Find where the given text appears and provide that cell's center as [X, Y] coordinate. 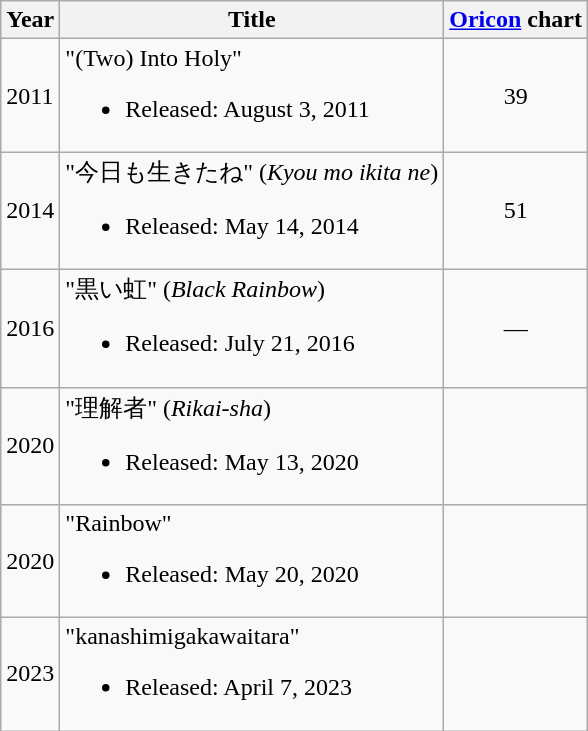
— [516, 328]
2014 [30, 211]
Oricon chart [516, 20]
39 [516, 96]
"今日も生きたね" (Kyou mo ikita ne)Released: May 14, 2014 [252, 211]
51 [516, 211]
2016 [30, 328]
2011 [30, 96]
"理解者" (Rikai-sha)Released: May 13, 2020 [252, 446]
"(Two) Into Holy"Released: August 3, 2011 [252, 96]
Title [252, 20]
"黒い虹" (Black Rainbow)Released: July 21, 2016 [252, 328]
Year [30, 20]
"Rainbow"Released: May 20, 2020 [252, 562]
"kanashimigakawaitara"Released: April 7, 2023 [252, 674]
2023 [30, 674]
